Capture the cell that displays the provided text and extract its (X, Y) central coordinate. 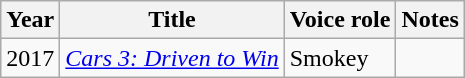
Notes (430, 20)
Year (30, 20)
Voice role (340, 20)
2017 (30, 58)
Smokey (340, 58)
Cars 3: Driven to Win (172, 58)
Title (172, 20)
